Return (x, y) of the center of cell containing provided text 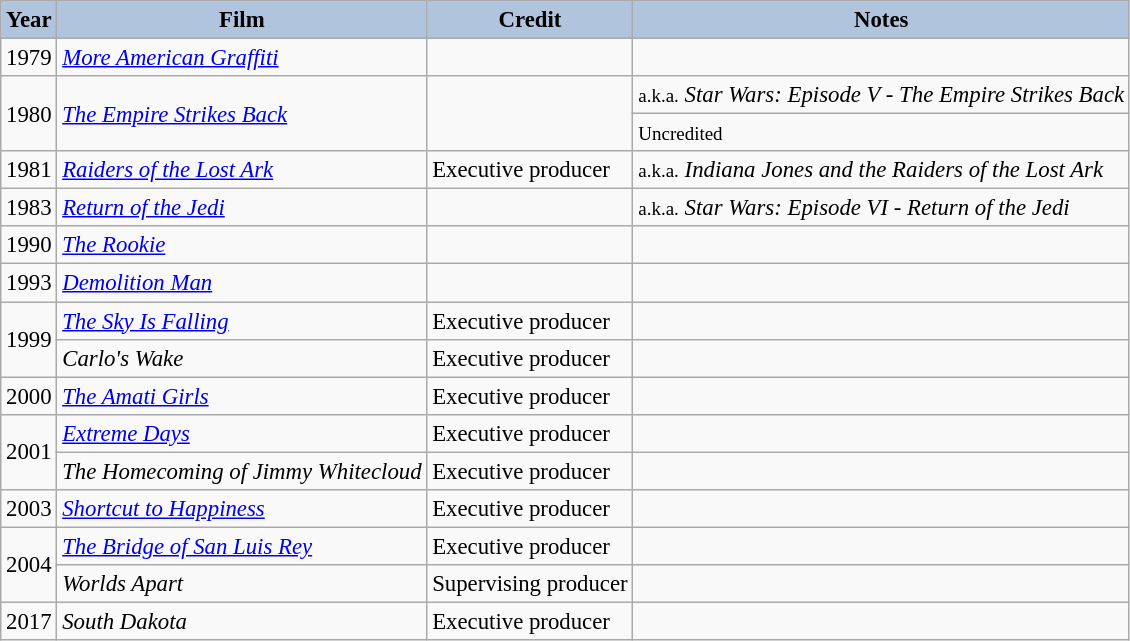
The Sky Is Falling (242, 321)
The Rookie (242, 245)
Raiders of the Lost Ark (242, 170)
Extreme Days (242, 433)
Year (29, 20)
1999 (29, 340)
The Amati Girls (242, 396)
The Homecoming of Jimmy Whitecloud (242, 471)
Supervising producer (530, 584)
1990 (29, 245)
1981 (29, 170)
2017 (29, 621)
2001 (29, 452)
Uncredited (881, 133)
Shortcut to Happiness (242, 509)
Credit (530, 20)
1979 (29, 58)
Demolition Man (242, 283)
Notes (881, 20)
2003 (29, 509)
2004 (29, 564)
The Empire Strikes Back (242, 114)
Worlds Apart (242, 584)
Return of the Jedi (242, 208)
More American Graffiti (242, 58)
a.k.a. Star Wars: Episode VI - Return of the Jedi (881, 208)
Carlo's Wake (242, 358)
a.k.a. Indiana Jones and the Raiders of the Lost Ark (881, 170)
The Bridge of San Luis Rey (242, 546)
a.k.a. Star Wars: Episode V - The Empire Strikes Back (881, 95)
South Dakota (242, 621)
2000 (29, 396)
1993 (29, 283)
1983 (29, 208)
1980 (29, 114)
Film (242, 20)
